Identify which cell holds the provided text, then report its [x, y] central coordinate. 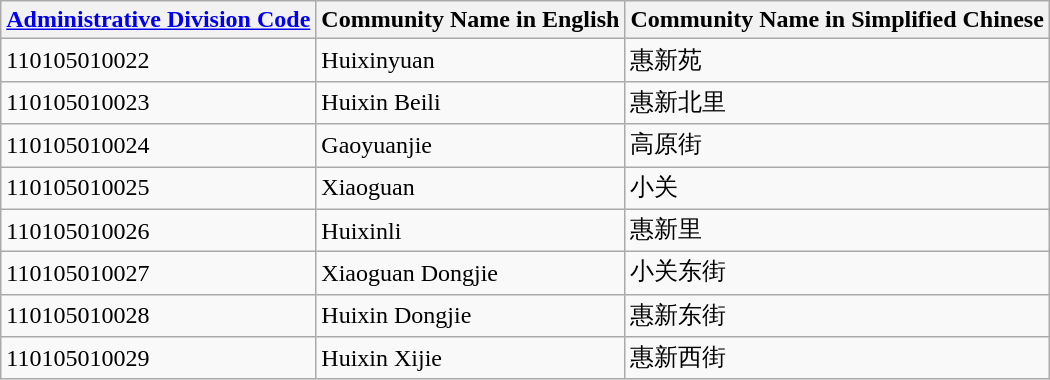
Gaoyuanjie [470, 146]
110105010027 [158, 274]
Community Name in English [470, 20]
Huixinyuan [470, 60]
Xiaoguan [470, 188]
110105010022 [158, 60]
小关 [837, 188]
Administrative Division Code [158, 20]
110105010026 [158, 230]
Huixin Dongjie [470, 316]
110105010025 [158, 188]
小关东街 [837, 274]
惠新北里 [837, 102]
110105010024 [158, 146]
惠新东街 [837, 316]
惠新西街 [837, 358]
惠新里 [837, 230]
110105010028 [158, 316]
Huixinli [470, 230]
高原街 [837, 146]
Xiaoguan Dongjie [470, 274]
惠新苑 [837, 60]
110105010029 [158, 358]
Huixin Xijie [470, 358]
Community Name in Simplified Chinese [837, 20]
Huixin Beili [470, 102]
110105010023 [158, 102]
